Extract the (x, y) coordinate from the center of the cell holding the provided text.  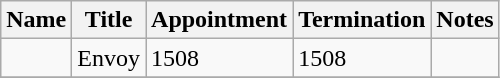
Name (36, 20)
Appointment (220, 20)
Notes (465, 20)
Termination (362, 20)
Title (109, 20)
Envoy (109, 58)
